Capture the cell that displays the provided text and extract its [x, y] central coordinate. 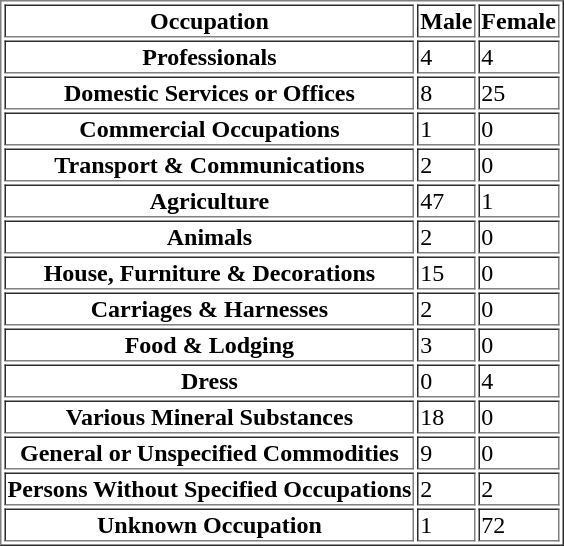
Dress [209, 380]
General or Unspecified Commodities [209, 452]
72 [518, 524]
Agriculture [209, 200]
House, Furniture & Decorations [209, 272]
9 [446, 452]
Animals [209, 236]
Occupation [209, 20]
Transport & Communications [209, 164]
Unknown Occupation [209, 524]
3 [446, 344]
18 [446, 416]
Carriages & Harnesses [209, 308]
Commercial Occupations [209, 128]
8 [446, 92]
Various Mineral Substances [209, 416]
Domestic Services or Offices [209, 92]
Female [518, 20]
Professionals [209, 56]
47 [446, 200]
15 [446, 272]
25 [518, 92]
Food & Lodging [209, 344]
Male [446, 20]
Persons Without Specified Occupations [209, 488]
